Find where the given text appears and provide that cell's center as [X, Y] coordinate. 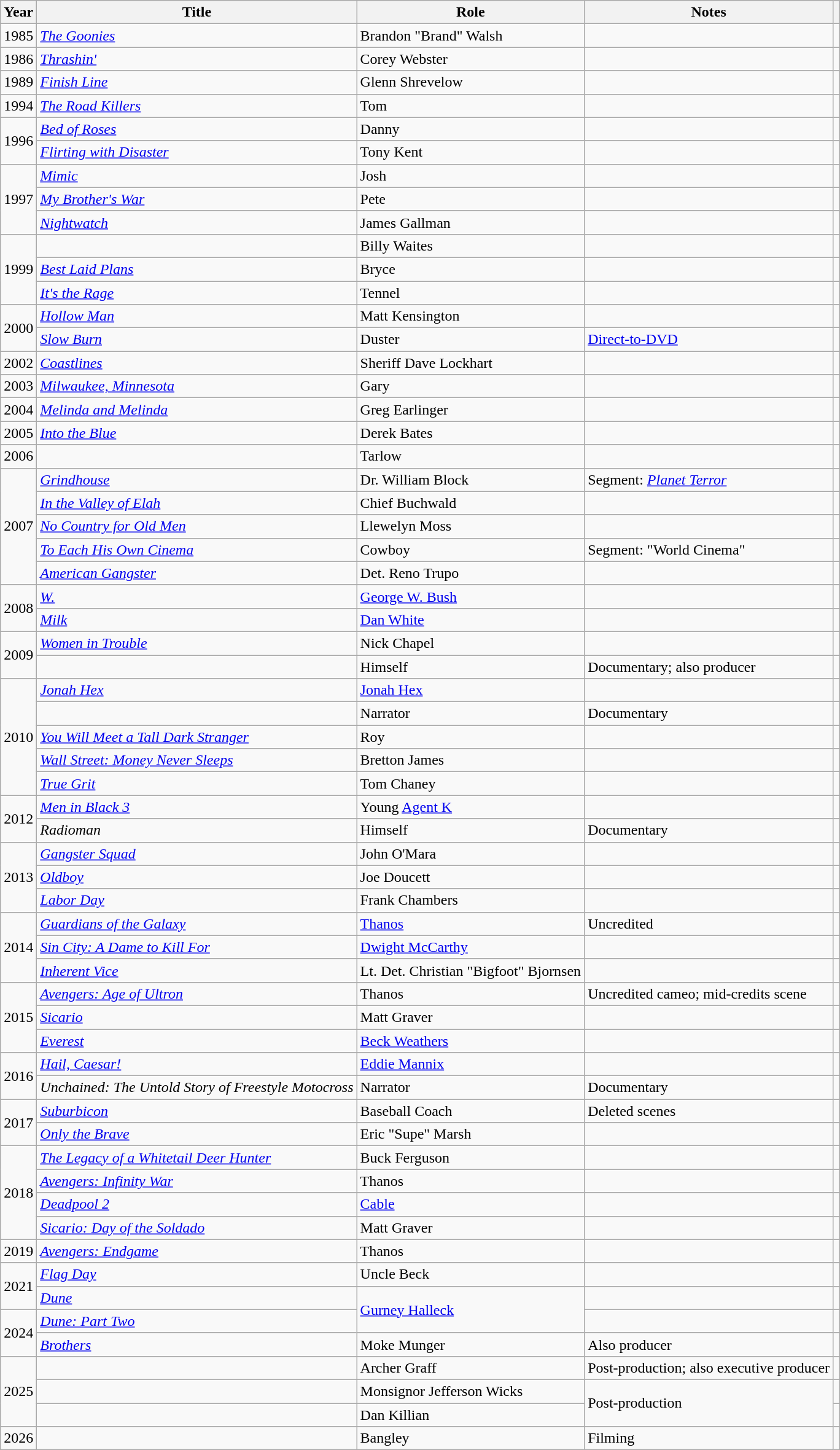
Matt Kensington [470, 316]
Guardians of the Galaxy [196, 924]
Men in Black 3 [196, 807]
Deadpool 2 [196, 1204]
Tennel [470, 293]
Young Agent K [470, 807]
Baseball Coach [470, 1111]
Brandon "Brand" Walsh [470, 36]
Tony Kent [470, 152]
Avengers: Age of Ultron [196, 994]
1996 [18, 141]
1997 [18, 199]
Moke Munger [470, 1344]
2005 [18, 433]
Hail, Caesar! [196, 1064]
Dune [196, 1298]
Wall Street: Money Never Sleeps [196, 760]
2012 [18, 819]
2008 [18, 608]
Bangley [470, 1438]
2007 [18, 526]
The Road Killers [196, 106]
Mimic [196, 176]
Brothers [196, 1344]
Glenn Shrevelow [470, 82]
Beck Weathers [470, 1041]
2003 [18, 386]
Cable [470, 1204]
No Country for Old Men [196, 526]
Title [196, 12]
Post-production [709, 1403]
Melinda and Melinda [196, 410]
Women in Trouble [196, 643]
1999 [18, 269]
Dwight McCarthy [470, 947]
Pete [470, 199]
Segment: Planet Terror [709, 480]
Thrashin' [196, 59]
Grindhouse [196, 480]
W. [196, 596]
Uncle Beck [470, 1274]
Sin City: A Dame to Kill For [196, 947]
Into the Blue [196, 433]
Dune: Part Two [196, 1321]
Finish Line [196, 82]
Radioman [196, 830]
It's the Rage [196, 293]
Monsignor Jefferson Wicks [470, 1391]
Buck Ferguson [470, 1158]
Roy [470, 737]
2014 [18, 947]
The Goonies [196, 36]
Gary [470, 386]
2024 [18, 1333]
Segment: "World Cinema" [709, 550]
Avengers: Infinity War [196, 1181]
Nick Chapel [470, 643]
James Gallman [470, 222]
The Legacy of a Whitetail Deer Hunter [196, 1158]
Filming [709, 1438]
Best Laid Plans [196, 269]
Also producer [709, 1344]
Uncredited cameo; mid-credits scene [709, 994]
1989 [18, 82]
Year [18, 12]
Only the Brave [196, 1134]
Milk [196, 620]
Flirting with Disaster [196, 152]
2013 [18, 877]
2015 [18, 1017]
Eddie Mannix [470, 1064]
Billy Waites [470, 246]
Suburbicon [196, 1111]
Joe Doucett [470, 877]
Det. Reno Trupo [470, 573]
Nightwatch [196, 222]
Sicario: Day of the Soldado [196, 1228]
Archer Graff [470, 1368]
1986 [18, 59]
2016 [18, 1076]
2021 [18, 1286]
2004 [18, 410]
Corey Webster [470, 59]
My Brother's War [196, 199]
American Gangster [196, 573]
2017 [18, 1123]
Deleted scenes [709, 1111]
2025 [18, 1391]
Flag Day [196, 1274]
Dan White [470, 620]
Labor Day [196, 900]
Sheriff Dave Lockhart [470, 363]
Inherent Vice [196, 970]
Uncredited [709, 924]
2018 [18, 1193]
2000 [18, 328]
Hollow Man [196, 316]
Unchained: The Untold Story of Freestyle Motocross [196, 1088]
Derek Bates [470, 433]
Tom [470, 106]
To Each His Own Cinema [196, 550]
1994 [18, 106]
Role [470, 12]
Notes [709, 12]
Dan Killian [470, 1414]
Chief Buchwald [470, 503]
Danny [470, 129]
2002 [18, 363]
Greg Earlinger [470, 410]
Frank Chambers [470, 900]
Documentary; also producer [709, 666]
1985 [18, 36]
Cowboy [470, 550]
2009 [18, 655]
You Will Meet a Tall Dark Stranger [196, 737]
Slow Burn [196, 340]
Eric "Supe" Marsh [470, 1134]
Lt. Det. Christian "Bigfoot" Bjornsen [470, 970]
Post-production; also executive producer [709, 1368]
2026 [18, 1438]
2019 [18, 1251]
Duster [470, 340]
Tarlow [470, 456]
Avengers: Endgame [196, 1251]
In the Valley of Elah [196, 503]
Sicario [196, 1017]
2010 [18, 737]
Everest [196, 1041]
John O'Mara [470, 854]
Dr. William Block [470, 480]
Oldboy [196, 877]
Josh [470, 176]
Coastlines [196, 363]
Direct-to-DVD [709, 340]
Bryce [470, 269]
Gangster Squad [196, 854]
Milwaukee, Minnesota [196, 386]
Bretton James [470, 760]
Tom Chaney [470, 784]
Gurney Halleck [470, 1309]
Llewelyn Moss [470, 526]
George W. Bush [470, 596]
2006 [18, 456]
True Grit [196, 784]
Bed of Roses [196, 129]
